Locate the cell with the specified text and output its [x, y] center coordinate. 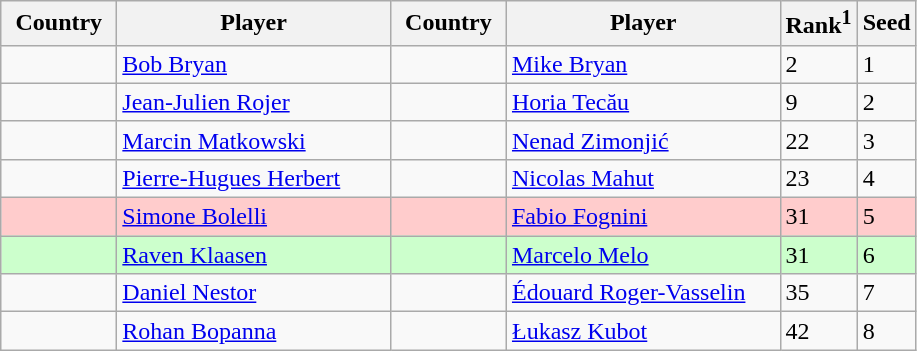
1 [886, 64]
Daniel Nestor [254, 293]
22 [818, 140]
23 [818, 178]
3 [886, 140]
Bob Bryan [254, 64]
Mike Bryan [643, 64]
Raven Klaasen [254, 255]
8 [886, 331]
4 [886, 178]
Pierre-Hugues Herbert [254, 178]
Marcelo Melo [643, 255]
Jean-Julien Rojer [254, 102]
6 [886, 255]
9 [818, 102]
Łukasz Kubot [643, 331]
Seed [886, 24]
42 [818, 331]
Édouard Roger-Vasselin [643, 293]
Horia Tecău [643, 102]
Simone Bolelli [254, 217]
Marcin Matkowski [254, 140]
Nicolas Mahut [643, 178]
Fabio Fognini [643, 217]
7 [886, 293]
Rank1 [818, 24]
Nenad Zimonjić [643, 140]
35 [818, 293]
Rohan Bopanna [254, 331]
5 [886, 217]
